Find where the given text appears and provide that cell's center as [X, Y] coordinate. 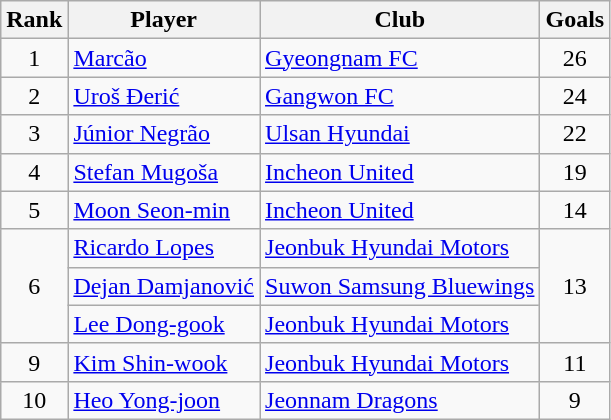
Rank [34, 20]
24 [575, 96]
26 [575, 58]
5 [34, 210]
Ricardo Lopes [164, 248]
Suwon Samsung Bluewings [400, 286]
1 [34, 58]
Marcão [164, 58]
4 [34, 172]
Heo Yong-joon [164, 400]
Jeonnam Dragons [400, 400]
Club [400, 20]
2 [34, 96]
14 [575, 210]
3 [34, 134]
Gyeongnam FC [400, 58]
Stefan Mugoša [164, 172]
Ulsan Hyundai [400, 134]
Lee Dong-gook [164, 324]
Moon Seon-min [164, 210]
Gangwon FC [400, 96]
Goals [575, 20]
22 [575, 134]
11 [575, 362]
Kim Shin-wook [164, 362]
Júnior Negrão [164, 134]
Player [164, 20]
Uroš Đerić [164, 96]
Dejan Damjanović [164, 286]
6 [34, 286]
10 [34, 400]
13 [575, 286]
19 [575, 172]
